Return the (x, y) coordinate for the center point of the cell that contains the specified text.  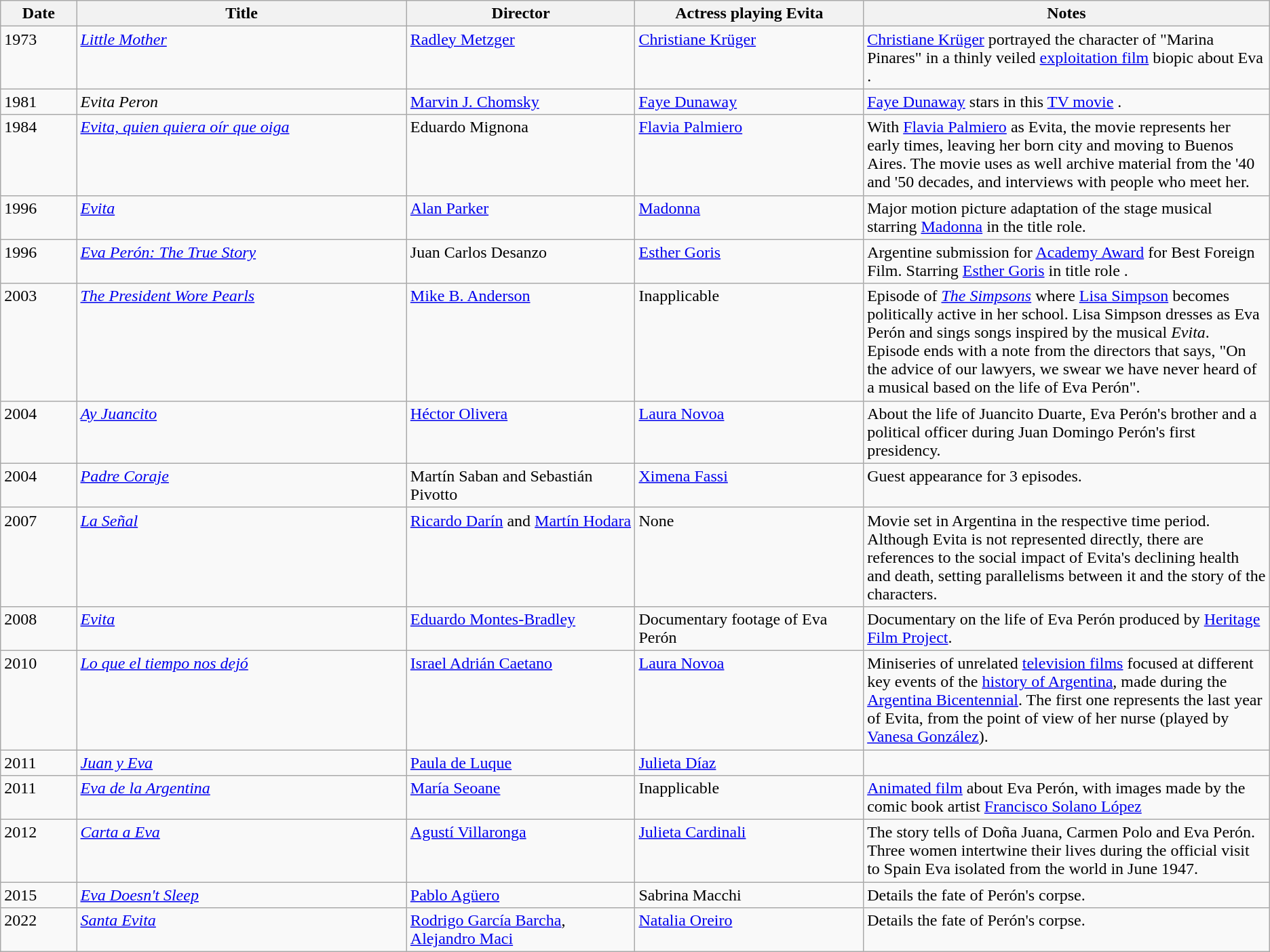
Little Mother (242, 58)
Santa Evita (242, 930)
Ximena Fassi (749, 485)
Paula de Luque (521, 763)
Documentary footage of Eva Perón (749, 628)
Pablo Agüero (521, 895)
Director (521, 14)
Madonna (749, 217)
1973 (39, 58)
2008 (39, 628)
None (749, 557)
María Seoane (521, 797)
Christiane Krüger portrayed the character of "Marina Pinares" in a thinly veiled exploitation film biopic about Eva . (1066, 58)
Agustí Villaronga (521, 851)
Animated film about Eva Perón, with images made by the comic book artist Francisco Solano López (1066, 797)
Eva Perón: The True Story (242, 262)
Julieta Cardinali (749, 851)
2015 (39, 895)
Eva de la Argentina (242, 797)
Lo que el tiempo nos dejó (242, 700)
Actress playing Evita (749, 14)
The President Wore Pearls (242, 342)
2007 (39, 557)
Padre Coraje (242, 485)
Guest appearance for 3 episodes. (1066, 485)
Israel Adrián Caetano (521, 700)
About the life of Juancito Duarte, Eva Perón's brother and a political officer during Juan Domingo Perón's first presidency. (1066, 432)
Faye Dunaway (749, 102)
Radley Metzger (521, 58)
Evita, quien quiera oír que oiga (242, 155)
Natalia Oreiro (749, 930)
Juan y Eva (242, 763)
Date (39, 14)
Julieta Díaz (749, 763)
Faye Dunaway stars in this TV movie . (1066, 102)
Sabrina Macchi (749, 895)
Notes (1066, 14)
Carta a Eva (242, 851)
Esther Goris (749, 262)
Eva Doesn't Sleep (242, 895)
2003 (39, 342)
2012 (39, 851)
Rodrigo García Barcha, Alejandro Maci (521, 930)
Title (242, 14)
Evita Peron (242, 102)
1981 (39, 102)
2010 (39, 700)
Argentine submission for Academy Award for Best Foreign Film. Starring Esther Goris in title role . (1066, 262)
Eduardo Mignona (521, 155)
Ay Juancito (242, 432)
Documentary on the life of Eva Perón produced by Heritage Film Project. (1066, 628)
Ricardo Darín and Martín Hodara (521, 557)
Eduardo Montes-Bradley (521, 628)
Héctor Olivera (521, 432)
Major motion picture adaptation of the stage musical starring Madonna in the title role. (1066, 217)
1984 (39, 155)
Mike B. Anderson (521, 342)
Marvin J. Chomsky (521, 102)
La Señal (242, 557)
Juan Carlos Desanzo (521, 262)
Alan Parker (521, 217)
Martín Saban and Sebastián Pivotto (521, 485)
Flavia Palmiero (749, 155)
2022 (39, 930)
Christiane Krüger (749, 58)
